Find where the given text appears and provide that cell's center as [X, Y] coordinate. 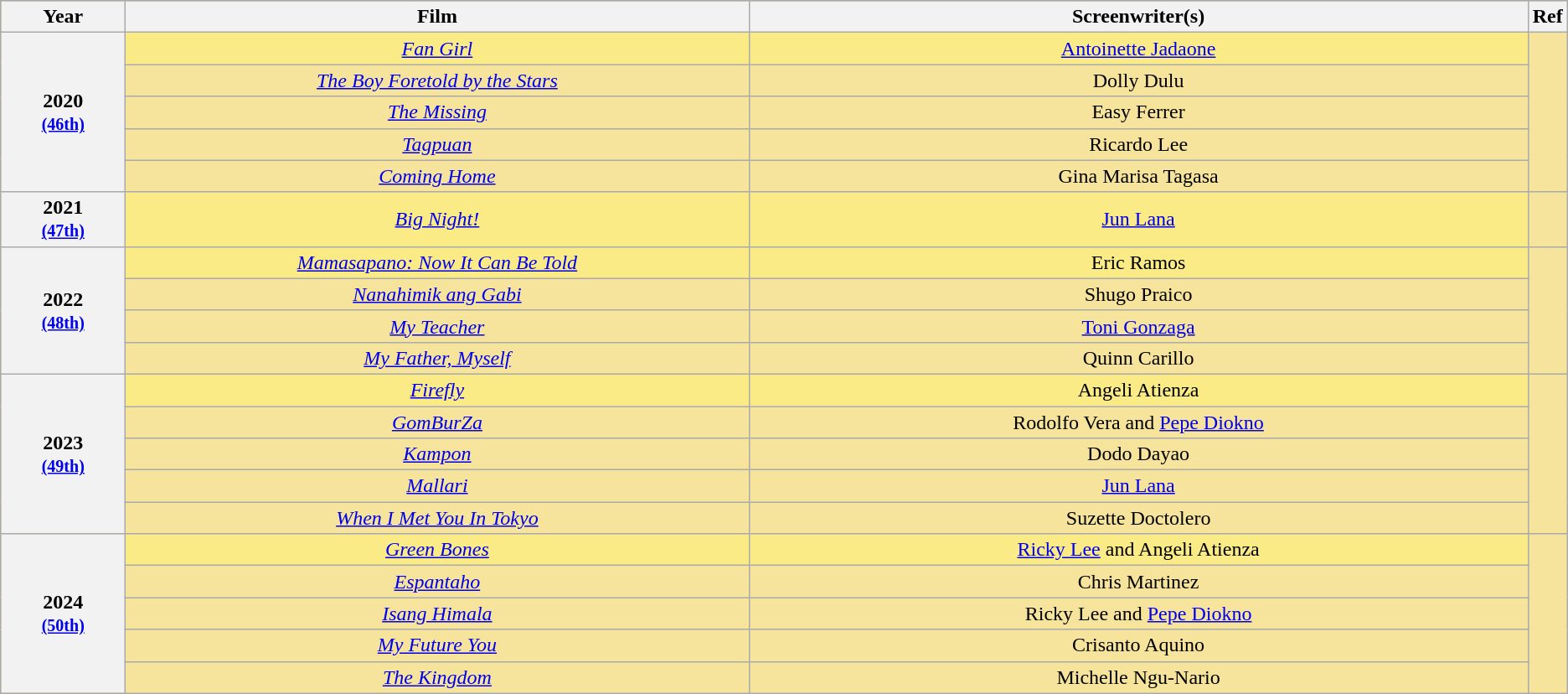
Green Bones [437, 550]
Espantaho [437, 582]
Michelle Ngu-Nario [1138, 677]
Chris Martinez [1138, 582]
My Father, Myself [437, 358]
2020 (46th) [64, 112]
Eric Ramos [1138, 262]
Toni Gonzaga [1138, 326]
Dodo Dayao [1138, 454]
Nanahimik ang Gabi [437, 294]
Ricardo Lee [1138, 144]
Fan Girl [437, 49]
Isang Himala [437, 614]
Coming Home [437, 176]
Crisanto Aquino [1138, 645]
Ref [1548, 17]
Gina Marisa Tagasa [1138, 176]
Quinn Carillo [1138, 358]
Ricky Lee and Pepe Diokno [1138, 614]
2024 (50th) [64, 614]
2022 (48th) [64, 310]
2021 (47th) [64, 220]
Dolly Dulu [1138, 80]
Shugo Praico [1138, 294]
Ricky Lee and Angeli Atienza [1138, 550]
Rodolfo Vera and Pepe Diokno [1138, 422]
When I Met You In Tokyo [437, 518]
Mamasapano: Now It Can Be Told [437, 262]
GomBurZa [437, 422]
Easy Ferrer [1138, 112]
2023 (49th) [64, 453]
Suzette Doctolero [1138, 518]
The Boy Foretold by the Stars [437, 80]
Screenwriter(s) [1138, 17]
The Kingdom [437, 677]
Kampon [437, 454]
Year [64, 17]
Big Night! [437, 220]
My Teacher [437, 326]
Tagpuan [437, 144]
Firefly [437, 390]
The Missing [437, 112]
Angeli Atienza [1138, 390]
My Future You [437, 645]
Antoinette Jadaone [1138, 49]
Film [437, 17]
Mallari [437, 486]
